Output the (x, y) coordinate of the center of the cell containing the given text.  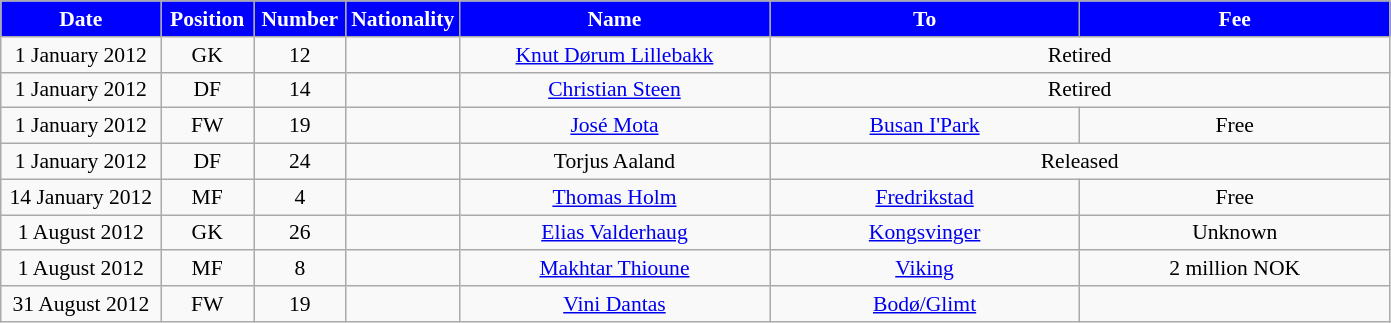
Busan I'Park (925, 126)
Kongsvinger (925, 233)
Viking (925, 269)
Date (81, 19)
Position (208, 19)
Makhtar Thioune (614, 269)
Knut Dørum Lillebakk (614, 55)
8 (300, 269)
Elias Valderhaug (614, 233)
Fredrikstad (925, 197)
31 August 2012 (81, 304)
Name (614, 19)
14 (300, 90)
Nationality (402, 19)
2 million NOK (1235, 269)
Thomas Holm (614, 197)
Unknown (1235, 233)
José Mota (614, 126)
Fee (1235, 19)
To (925, 19)
Number (300, 19)
Released (1080, 162)
14 January 2012 (81, 197)
26 (300, 233)
Torjus Aaland (614, 162)
Christian Steen (614, 90)
Bodø/Glimt (925, 304)
4 (300, 197)
24 (300, 162)
12 (300, 55)
Vini Dantas (614, 304)
